Provide the (x, y) coordinate of the cell's center where the given text is located.  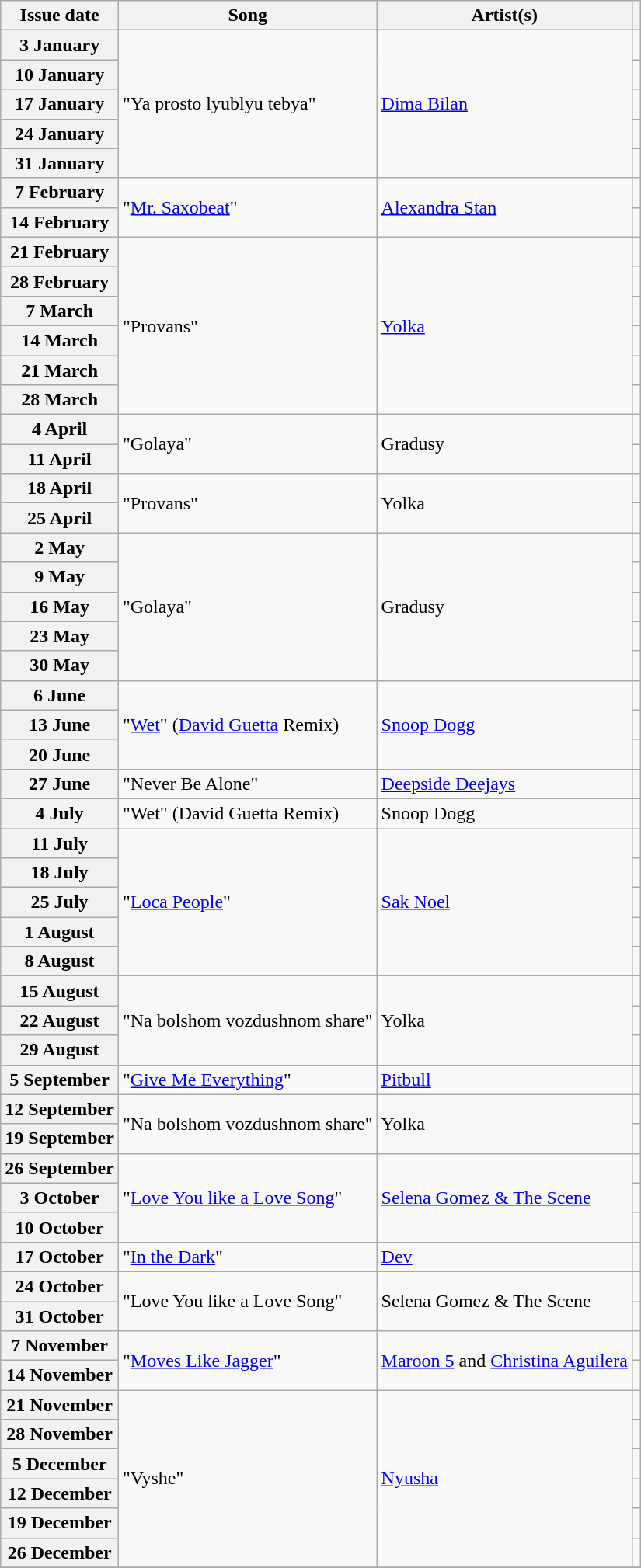
14 February (60, 222)
24 January (60, 134)
11 July (60, 843)
Maroon 5 and Christina Aguilera (504, 1361)
28 March (60, 400)
Issue date (60, 16)
10 January (60, 75)
31 October (60, 1316)
9 May (60, 577)
26 December (60, 1552)
Deepside Deejays (504, 784)
6 June (60, 695)
12 December (60, 1493)
"Loca People" (247, 902)
14 November (60, 1375)
5 December (60, 1464)
13 June (60, 725)
4 April (60, 429)
25 July (60, 902)
Dev (504, 1257)
27 June (60, 784)
10 October (60, 1227)
18 April (60, 488)
17 October (60, 1257)
21 February (60, 252)
28 November (60, 1434)
22 August (60, 1020)
"Moves Like Jagger" (247, 1361)
2 May (60, 548)
19 September (60, 1139)
23 May (60, 636)
"Give Me Everything" (247, 1080)
18 July (60, 873)
19 December (60, 1523)
4 July (60, 813)
"Never Be Alone" (247, 784)
"In the Dark" (247, 1257)
7 November (60, 1346)
26 September (60, 1168)
7 February (60, 193)
8 August (60, 961)
3 January (60, 45)
Dima Bilan (504, 104)
31 January (60, 163)
Nyusha (504, 1479)
"Mr. Saxobeat" (247, 207)
Artist(s) (504, 16)
Song (247, 16)
24 October (60, 1286)
20 June (60, 754)
12 September (60, 1109)
3 October (60, 1198)
11 April (60, 459)
7 March (60, 311)
21 November (60, 1405)
5 September (60, 1080)
21 March (60, 370)
14 March (60, 340)
17 January (60, 104)
28 February (60, 281)
16 May (60, 607)
Sak Noel (504, 902)
"Vyshe" (247, 1479)
Pitbull (504, 1080)
15 August (60, 991)
29 August (60, 1050)
25 April (60, 518)
1 August (60, 932)
Alexandra Stan (504, 207)
30 May (60, 666)
"Ya prosto lyublyu tebya" (247, 104)
